For the text-containing cell, return its midpoint in (X, Y) coordinate format. 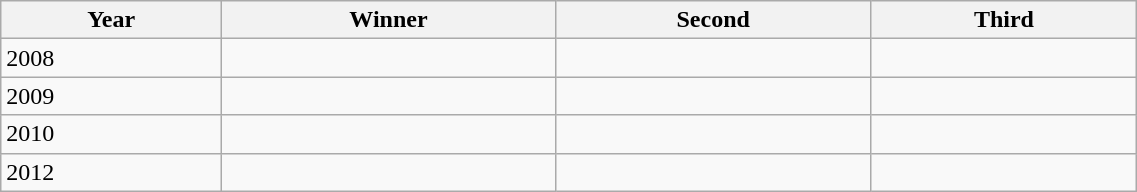
Winner (389, 20)
Third (1004, 20)
2012 (112, 172)
2010 (112, 134)
2008 (112, 58)
2009 (112, 96)
Year (112, 20)
Second (713, 20)
